Search for the cell housing the specified text and yield its [X, Y] center coordinate. 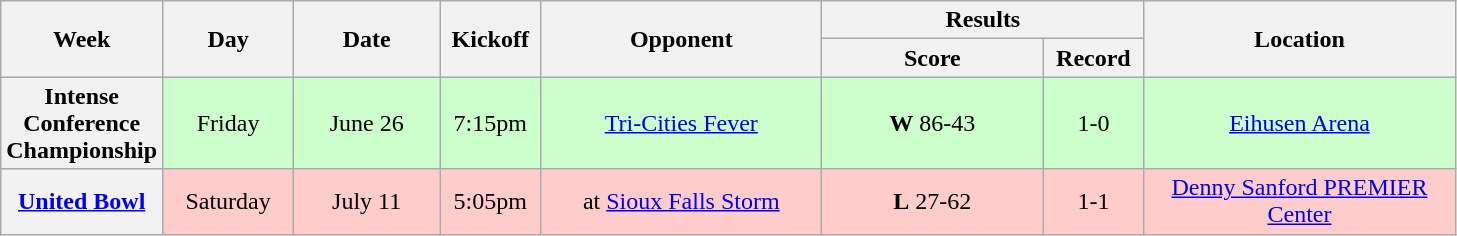
W 86-43 [932, 123]
Results [983, 20]
Tri-Cities Fever [682, 123]
Kickoff [490, 39]
Eihusen Arena [1300, 123]
1-1 [1094, 202]
Intense Conference Championship [82, 123]
Opponent [682, 39]
7:15pm [490, 123]
Score [932, 58]
Record [1094, 58]
Location [1300, 39]
Denny Sanford PREMIER Center [1300, 202]
Saturday [228, 202]
United Bowl [82, 202]
Date [367, 39]
L 27-62 [932, 202]
Day [228, 39]
Week [82, 39]
5:05pm [490, 202]
June 26 [367, 123]
1-0 [1094, 123]
Friday [228, 123]
at Sioux Falls Storm [682, 202]
July 11 [367, 202]
